Provide the (x, y) coordinate of the cell's center where the given text is located.  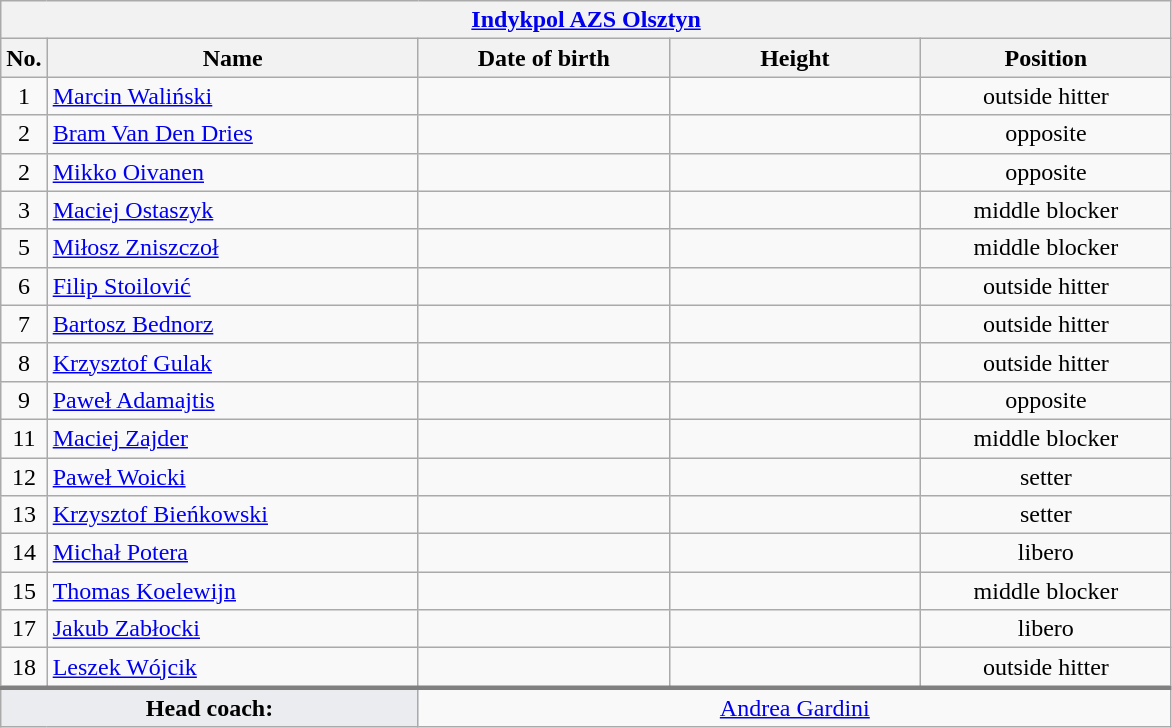
Michał Potera (232, 553)
Maciej Ostaszyk (232, 210)
Krzysztof Gulak (232, 362)
Miłosz Zniszczoł (232, 248)
Paweł Adamajtis (232, 400)
11 (24, 438)
Jakub Zabłocki (232, 629)
18 (24, 668)
Height (794, 58)
12 (24, 477)
7 (24, 324)
Thomas Koelewijn (232, 591)
Krzysztof Bieńkowski (232, 515)
3 (24, 210)
Maciej Zajder (232, 438)
Leszek Wójcik (232, 668)
Position (1046, 58)
Name (232, 58)
No. (24, 58)
8 (24, 362)
Bartosz Bednorz (232, 324)
Filip Stoilović (232, 286)
Mikko Oivanen (232, 172)
Date of birth (544, 58)
Paweł Woicki (232, 477)
5 (24, 248)
6 (24, 286)
Indykpol AZS Olsztyn (586, 20)
9 (24, 400)
Head coach: (210, 707)
15 (24, 591)
14 (24, 553)
17 (24, 629)
Andrea Gardini (794, 707)
1 (24, 96)
13 (24, 515)
Bram Van Den Dries (232, 134)
Marcin Waliński (232, 96)
